Locate the cell with the specified text and output its [X, Y] center coordinate. 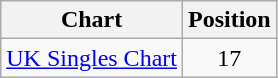
Position [229, 20]
Chart [92, 20]
17 [229, 58]
UK Singles Chart [92, 58]
